Determine the (X, Y) coordinate at the center of the cell enclosing the given text.  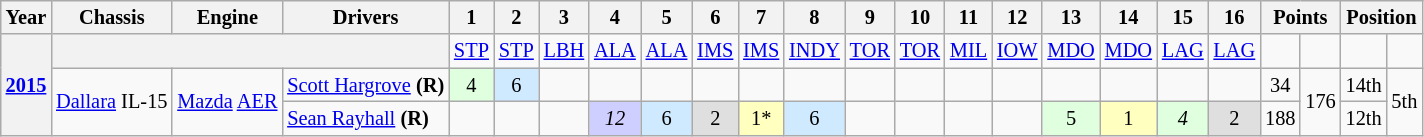
176 (1320, 102)
7 (761, 17)
Chassis (112, 17)
Position (1382, 17)
INDY (814, 51)
15 (1183, 17)
8 (814, 17)
Dallara IL-15 (112, 102)
188 (1280, 118)
Sean Rayhall (R) (366, 118)
13 (1070, 17)
MIL (968, 51)
11 (968, 17)
Year (26, 17)
2015 (26, 84)
16 (1235, 17)
Mazda AER (227, 102)
34 (1280, 85)
Drivers (366, 17)
5th (1405, 102)
LBH (564, 51)
14th (1364, 85)
IOW (1017, 51)
3 (564, 17)
Points (1300, 17)
10 (920, 17)
12th (1364, 118)
9 (870, 17)
14 (1128, 17)
1* (761, 118)
Scott Hargrove (R) (366, 85)
Engine (227, 17)
